Return (X, Y) of the center of cell containing provided text 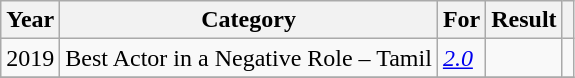
2019 (30, 58)
Year (30, 20)
For (461, 20)
Category (249, 20)
Result (524, 20)
Best Actor in a Negative Role – Tamil (249, 58)
2.0 (461, 58)
